From the cell containing the given text, extract its center point as [x, y] coordinate. 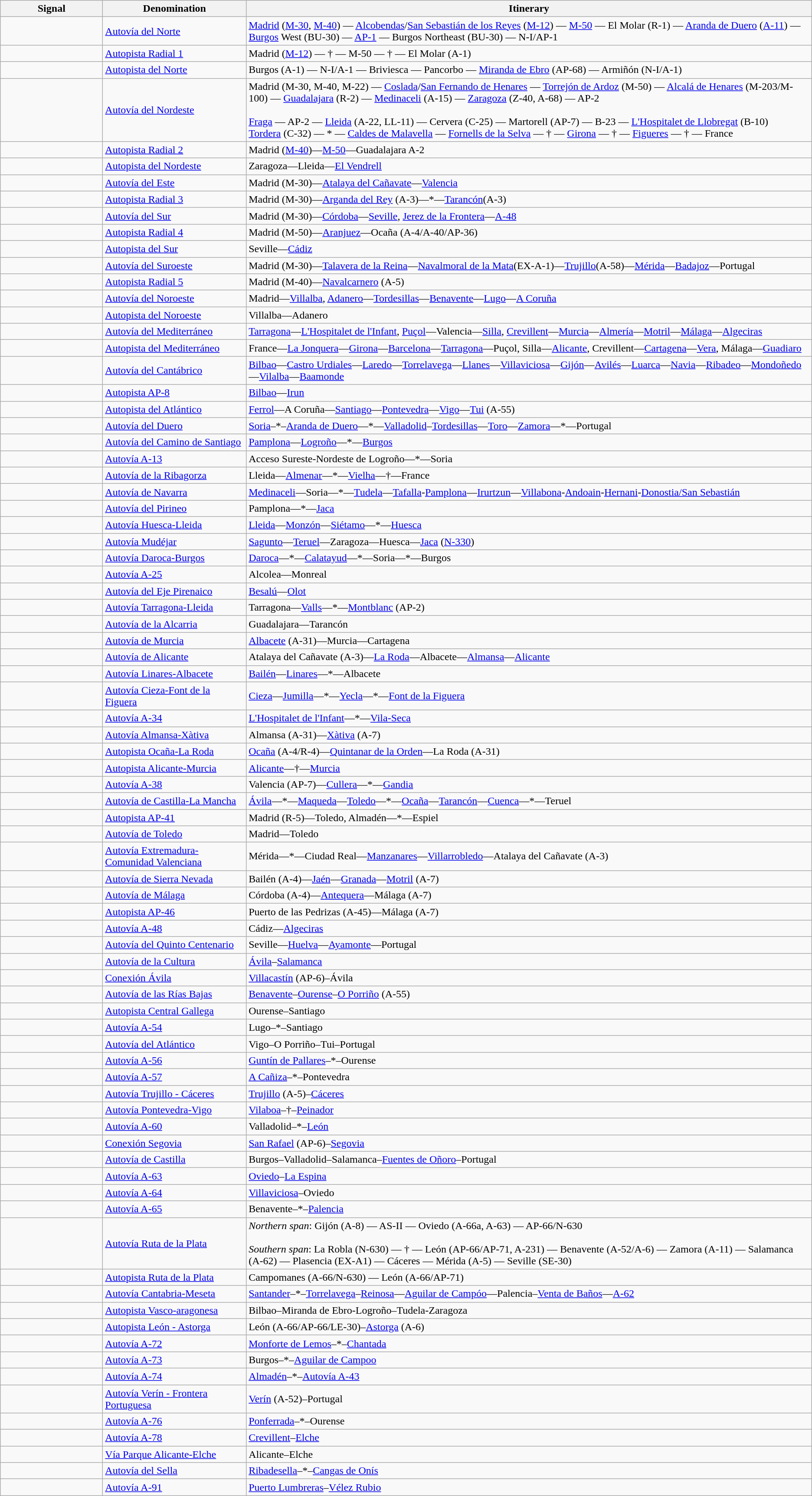
Lugo–*–Santiago [529, 1027]
Medinaceli—Soria—*—Tudela—Tafalla-Pamplona—Irurtzun—Villabona-Andoain-Hernani-Donostia/San Sebastián [529, 492]
Autovía A-73 [174, 1360]
Oviedo–La Espina [529, 1176]
Autovía Trujillo - Cáceres [174, 1093]
Seville—Huelva—Ayamonte—Portugal [529, 945]
Villaviciosa–Oviedo [529, 1193]
Madrid (M-30)—Atalaya del Cañavate—Valencia [529, 183]
Autopista Alicante-Murcia [174, 768]
Autovía Ruta de la Plata [174, 1243]
Autopista Radial 1 [174, 53]
Autopista León - Astorga [174, 1327]
Autovía del Pirineo [174, 508]
Lleida—Almenar—*—Vielha—†—France [529, 475]
Vigo–O Porriño–Tui–Portugal [529, 1044]
France—La Jonquera—Girona—Barcelona—Tarragona—Puçol, Silla—Alicante, Crevillent—Cartagena—Vera, Málaga—Guadiaro [529, 348]
Mérida—*—Ciudad Real—Manzanares—Villarrobledo—Atalaya del Cañavate (A-3) [529, 857]
Alcolea—Monreal [529, 575]
Autovía A-34 [174, 718]
Villacastín (AP-6)–Ávila [529, 978]
Madrid (M-12) — † — M-50 — † — El Molar (A-1) [529, 53]
Autovía A-56 [174, 1060]
Autopista Radial 2 [174, 150]
Tarragona—Valls—*—Montblanc (AP-2) [529, 608]
Acceso Sureste-Nordeste de Logroño—*—Soria [529, 459]
Burgos–*–Aguilar de Campoo [529, 1360]
Autovía del Norte [174, 31]
Autopista AP-8 [174, 393]
Conexión Segovia [174, 1143]
Autovía Linares-Albacete [174, 674]
Autovía Tarragona-Lleida [174, 608]
Autopista del Sur [174, 249]
Ávila–Salamanca [529, 961]
Autovía Cieza-Font de la Figuera [174, 696]
Besalú—Olot [529, 591]
Almansa (A-31)—Xàtiva (A-7) [529, 735]
Autovía Verín - Frontera Portuguesa [174, 1398]
Almadén–*–Autovía A-43 [529, 1376]
Guntín de Pallares–*–Ourense [529, 1060]
Burgos–Valladolid–Salamanca–Fuentes de Oñoro–Portugal [529, 1160]
Villalba—Adanero [529, 315]
Madrid (M-30)—Córdoba—Seville, Jerez de la Frontera—A-48 [529, 216]
Benavente–Ourense–O Porriño (A-55) [529, 994]
Autovía del Nordeste [174, 110]
Autopista AP-46 [174, 912]
Autovía de Murcia [174, 641]
Tarragona—L'Hospitalet de l'Infant, Puçol—Valencia—Silla, Crevillent—Murcia—Almería—Motril—Málaga—Algeciras [529, 332]
Burgos (A-1) — N-I/A-1 — Briviesca — Pancorbo — Miranda de Ebro (AP-68) — Armiñón (N-I/A-1) [529, 70]
Autovía del Camino de Santiago [174, 442]
Autovía A-60 [174, 1127]
Albacete (A-31)—Murcia—Cartagena [529, 641]
Madrid (M-30)—Arganda del Rey (A-3)—*—Tarancón(A-3) [529, 199]
Autovía de Alicante [174, 657]
Ourense–Santiago [529, 1011]
Autovía de Castilla-La Mancha [174, 801]
Autovía A-54 [174, 1027]
Madrid (M-40)—Navalcarnero (A-5) [529, 282]
Autovía del Quinto Centenario [174, 945]
Autovía Cantabria-Meseta [174, 1294]
Autovía A-38 [174, 784]
Autovía del Cantábrico [174, 371]
Autovía A-57 [174, 1077]
Ávila—*—Maqueda—Toledo—*—Ocaña—Tarancón—Cuenca—*—Teruel [529, 801]
Autovía A-13 [174, 459]
Autopista AP-41 [174, 817]
Autovía Mudéjar [174, 541]
Autovía del Sella [174, 1471]
Pamplona—*—Jaca [529, 508]
Autovía de Málaga [174, 895]
Cieza—Jumilla—*—Yecla—*—Font de la Figuera [529, 696]
Autovía de la Alcarria [174, 624]
Autopista Ruta de la Plata [174, 1277]
L'Hospitalet de l'Infant—*—Vila-Seca [529, 718]
Autovía A-76 [174, 1421]
Valencia (AP-7)—Cullera—*—Gandia [529, 784]
Autopista del Atlántico [174, 409]
Atalaya del Cañavate (A-3)—La Roda—Albacete—Almansa—Alicante [529, 657]
Autopista Ocaña-La Roda [174, 751]
Autovía de la Ribagorza [174, 475]
Ribadesella–*–Cangas de Onís [529, 1471]
Ponferrada–*–Ourense [529, 1421]
Autovía A-78 [174, 1438]
Ocaña (A-4/R-4)—Quintanar de la Orden—La Roda (A-31) [529, 751]
Itinerary [529, 9]
Valladolid–*–León [529, 1127]
Lleida—Monzón—Siétamo—*—Huesca [529, 525]
Autovía de la Cultura [174, 961]
Autovía A-72 [174, 1343]
Córdoba (A-4)—Antequera—Málaga (A-7) [529, 895]
Autovía de Navarra [174, 492]
Guadalajara—Tarancón [529, 624]
Campomanes (A-66/N-630) — León (A-66/AP-71) [529, 1277]
Benavente–*–Palencia [529, 1209]
Madrid—Toledo [529, 834]
Puerto Lumbreras–Vélez Rubio [529, 1487]
Bilbao—Castro Urdiales—Laredo—Torrelavega—Llanes—Villaviciosa—Gijón—Avilés—Luarca—Navia—Ribadeo—Mondoñedo—Vilalba—Baamonde [529, 371]
Conexión Ávila [174, 978]
San Rafael (AP-6)–Segovia [529, 1143]
Autopista Central Gallega [174, 1011]
Autovía A-64 [174, 1193]
Madrid (M-50)—Aranjuez—Ocaña (A-4/A-40/AP-36) [529, 232]
Autopista del Noroeste [174, 315]
Alicante—†—Murcia [529, 768]
Autovía de Castilla [174, 1160]
Autovía A-25 [174, 575]
Seville—Cádiz [529, 249]
Autovía A-63 [174, 1176]
Crevillent–Elche [529, 1438]
Ferrol—A Coruña—Santiago—Pontevedra—Vigo—Tui (A-55) [529, 409]
Autovía del Eje Pirenaico [174, 591]
Madrid (R-5)—Toledo, Almadén—*—Espiel [529, 817]
Autovía de las Rías Bajas [174, 994]
Santander–*–Torrelavega–Reinosa—Aguilar de Campóo—Palencia–Venta de Baños—A-62 [529, 1294]
Cádiz—Algeciras [529, 928]
Madrid—Villalba, Adanero—Tordesillas—Benavente—Lugo—A Coruña [529, 299]
Trujillo (A-5)–Cáceres [529, 1093]
Denomination [174, 9]
Signal [52, 9]
Autovía del Suroeste [174, 265]
Autovía del Mediterráneo [174, 332]
Autovía A-91 [174, 1487]
Autovía A-74 [174, 1376]
Daroca—*—Calatayud—*—Soria—*—Burgos [529, 558]
Autovía del Atlántico [174, 1044]
Alicante–Elche [529, 1454]
Verín (A-52)–Portugal [529, 1398]
Bilbao–Miranda de Ebro-Logroño–Tudela-Zaragoza [529, 1310]
Pamplona—Logroño—*—Burgos [529, 442]
Autopista del Nordeste [174, 166]
Autovía Almansa-Xàtiva [174, 735]
Vía Parque Alicante-Elche [174, 1454]
Soria–*–Aranda de Duero—*—Valladolid–Tordesillas—Toro—Zamora—*—Portugal [529, 426]
Zaragoza—Lleida—El Vendrell [529, 166]
Autovía Extremadura-Comunidad Valenciana [174, 857]
Madrid (M-40)—M-50—Guadalajara A-2 [529, 150]
Bilbao—Irun [529, 393]
León (A-66/AP-66/LE-30)–Astorga (A-6) [529, 1327]
Autovía del Este [174, 183]
Vilaboa–†–Peinador [529, 1110]
Sagunto—Teruel—Zaragoza—Huesca—Jaca (N-330) [529, 541]
Madrid (M-30)—Talavera de la Reina—Navalmoral de la Mata(EX-A-1)—Trujillo(A-58)—Mérida—Badajoz—Portugal [529, 265]
Autovía del Noroeste [174, 299]
A Cañiza–*–Pontevedra [529, 1077]
Autopista Vasco-aragonesa [174, 1310]
Autovía de Sierra Nevada [174, 879]
Autovía Daroca-Burgos [174, 558]
Autopista Radial 3 [174, 199]
Bailén—Linares—*—Albacete [529, 674]
Autopista Radial 4 [174, 232]
Autopista Radial 5 [174, 282]
Autovía de Toledo [174, 834]
Monforte de Lemos–*–Chantada [529, 1343]
Puerto de las Pedrizas (A-45)—Málaga (A-7) [529, 912]
Autovía Huesca-Lleida [174, 525]
Autovía A-48 [174, 928]
Bailén (A-4)—Jaén—Granada—Motril (A-7) [529, 879]
Autovía del Duero [174, 426]
Autopista del Norte [174, 70]
Autovía Pontevedra-Vigo [174, 1110]
Autopista del Mediterráneo [174, 348]
Autovía del Sur [174, 216]
Autovía A-65 [174, 1209]
